Locate the cell with the specified text and output its (X, Y) center coordinate. 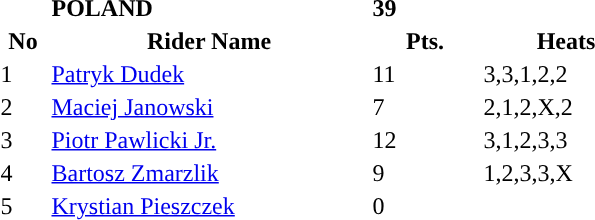
7 (425, 107)
11 (425, 74)
Maciej Janowski (209, 107)
9 (425, 173)
Patryk Dudek (209, 74)
Bartosz Zmarzlik (209, 173)
12 (425, 140)
Pts. (425, 41)
Piotr Pawlicki Jr. (209, 140)
Rider Name (209, 41)
